Output the [x, y] coordinate of the center of the cell containing the given text.  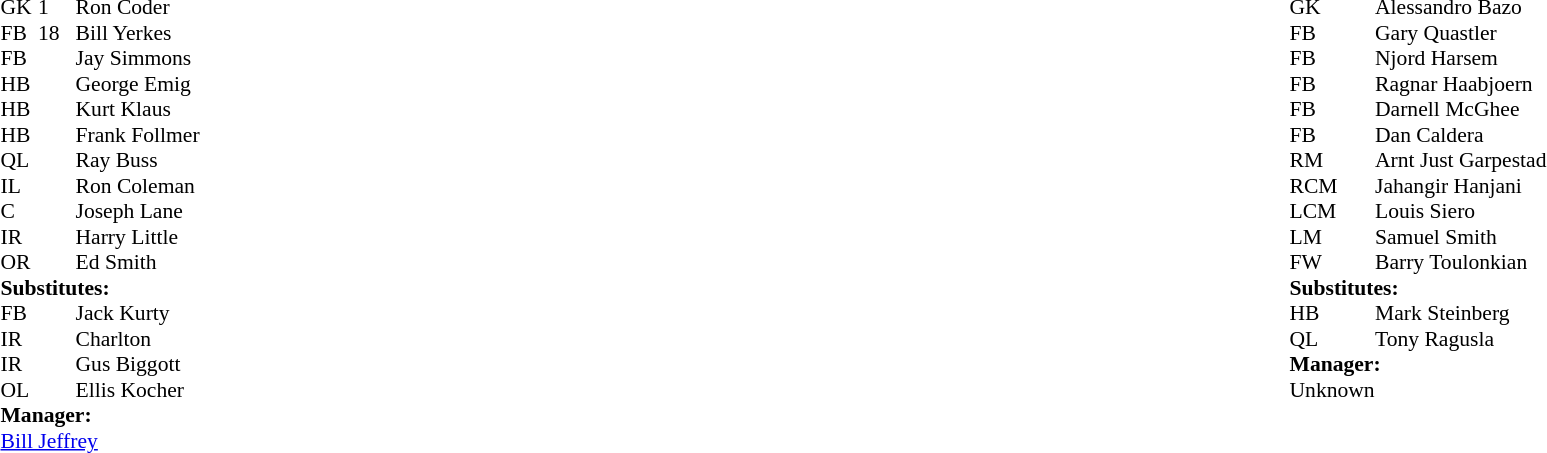
Joseph Lane [138, 211]
Harry Little [138, 237]
Unknown [1418, 390]
OR [19, 263]
Bill Yerkes [138, 33]
Ron Coleman [138, 186]
Kurt Klaus [138, 109]
LM [1314, 237]
George Emig [138, 84]
RM [1314, 161]
Arnt Just Garpestad [1460, 161]
Gary Quastler [1460, 33]
LCM [1314, 211]
Gus Biggott [138, 365]
Njord Harsem [1460, 59]
Dan Caldera [1460, 135]
Jahangir Hanjani [1460, 186]
Ellis Kocher [138, 390]
Ed Smith [138, 263]
Tony Ragusla [1460, 339]
Frank Follmer [138, 135]
Mark Steinberg [1460, 313]
Barry Toulonkian [1460, 263]
Samuel Smith [1460, 237]
Jay Simmons [138, 59]
C [19, 211]
Darnell McGhee [1460, 109]
RCM [1314, 186]
FW [1314, 263]
Ragnar Haabjoern [1460, 84]
18 [57, 33]
Ray Buss [138, 161]
Jack Kurty [138, 313]
Charlton [138, 339]
Louis Siero [1460, 211]
OL [19, 390]
IL [19, 186]
